Provide the [x, y] coordinate of the cell's center where the given text is located.  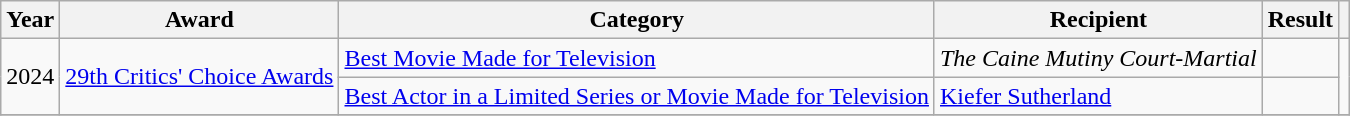
Recipient [1098, 20]
Best Movie Made for Television [637, 58]
Category [637, 20]
2024 [30, 77]
Year [30, 20]
Best Actor in a Limited Series or Movie Made for Television [637, 96]
29th Critics' Choice Awards [200, 77]
The Caine Mutiny Court-Martial [1098, 58]
Award [200, 20]
Kiefer Sutherland [1098, 96]
Result [1300, 20]
